Extract the [X, Y] coordinate from the center of the cell holding the provided text.  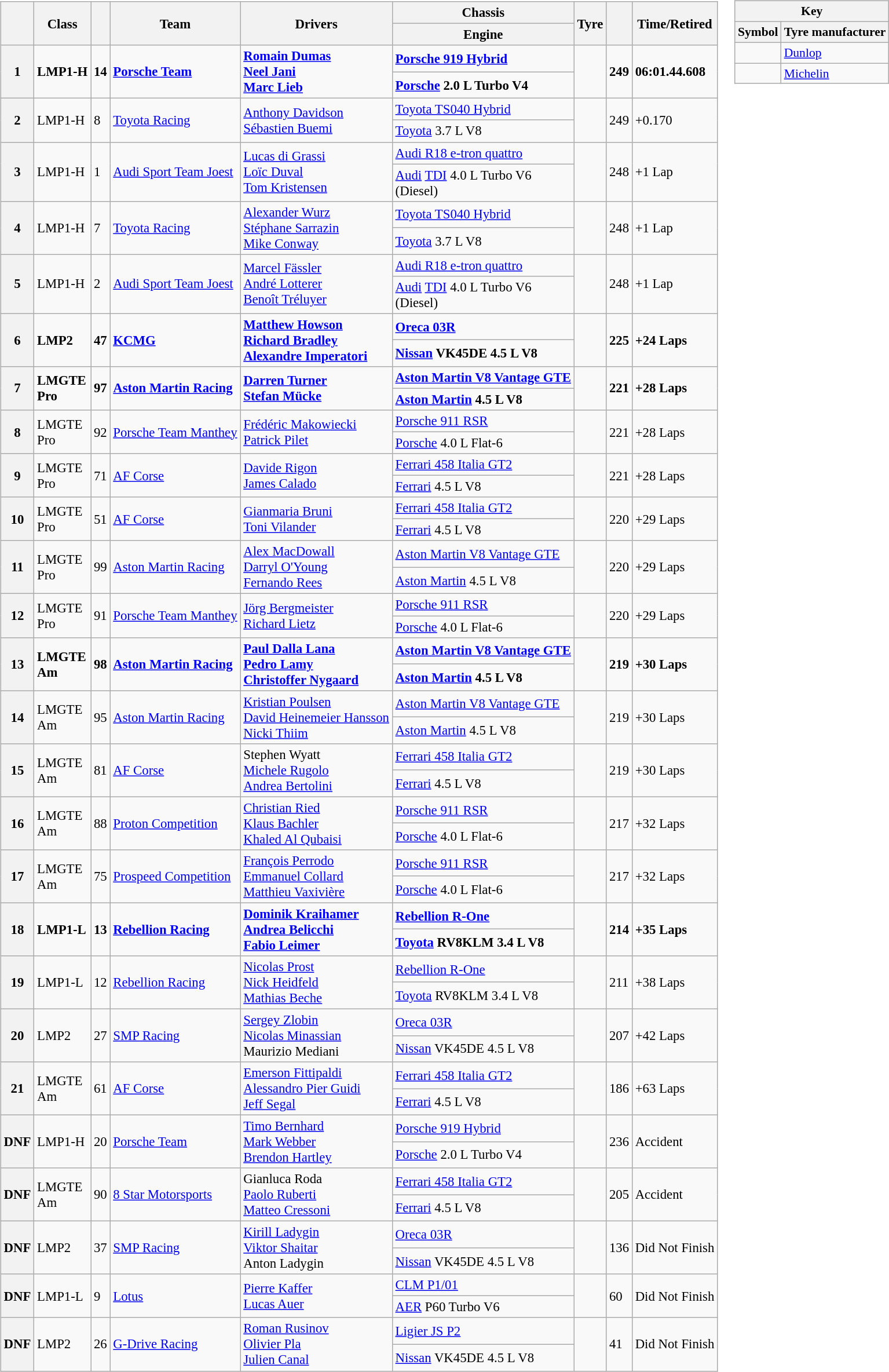
3 [17, 171]
Tyre [590, 23]
Gianluca Roda Paolo Ruberti Matteo Cressoni [316, 1195]
Timo Bernhard Mark Webber Brendon Hartley [316, 1141]
AER P60 Turbo V6 [483, 1307]
06:01.44.608 [674, 72]
Alexander Wurz Stéphane Sarrazin Mike Conway [316, 228]
88 [101, 823]
Matthew Howson Richard Bradley Alexandre Imperatori [316, 340]
225 [620, 340]
Davide Rigon James Calado [316, 475]
+0.170 [674, 121]
Engine [483, 35]
Tyre manufacturer [835, 32]
Kirill Ladygin Viktor Shaitar Anton Ladygin [316, 1248]
92 [101, 432]
81 [101, 770]
6 [17, 340]
Chassis [483, 13]
61 [101, 1089]
Dunlop [835, 53]
Romain Dumas Neel Jani Marc Lieb [316, 72]
205 [620, 1195]
Paul Dalla Lana Pedro Lamy Christoffer Nygaard [316, 664]
75 [101, 876]
16 [17, 823]
Team [175, 23]
Emerson Fittipaldi Alessandro Pier Guidi Jeff Segal [316, 1089]
10 [17, 519]
51 [101, 519]
99 [101, 567]
Anthony Davidson Sébastien Buemi [316, 121]
26 [101, 1344]
+35 Laps [674, 929]
Michelin [835, 74]
Frédéric Makowiecki Patrick Pilet [316, 432]
Dominik Kraihamer Andrea Belicchi Fabio Leimer [316, 929]
15 [17, 770]
Symbol [758, 32]
60 [620, 1296]
Proton Competition [175, 823]
18 [17, 929]
Class [63, 23]
27 [101, 1035]
Alex MacDowall Darryl O'Young Fernando Rees [316, 567]
4 [17, 228]
Ligier JS P2 [483, 1331]
5 [17, 284]
+63 Laps [674, 1089]
19 [17, 983]
71 [101, 475]
Christian Ried Klaus Bachler Khaled Al Qubaisi [316, 823]
91 [101, 615]
+38 Laps [674, 983]
+42 Laps [674, 1035]
186 [620, 1089]
KCMG [175, 340]
Time/Retired [674, 23]
Darren Turner Stefan Mücke [316, 388]
236 [620, 1141]
François Perrodo Emmanuel Collard Matthieu Vaxivière [316, 876]
Sergey Zlobin Nicolas Minassian Maurizio Mediani [316, 1035]
11 [17, 567]
Lotus [175, 1296]
47 [101, 340]
214 [620, 929]
CLM P1/01 [483, 1285]
Jörg Bergmeister Richard Lietz [316, 615]
Pierre Kaffer Lucas Auer [316, 1296]
211 [620, 983]
17 [17, 876]
G-Drive Racing [175, 1344]
95 [101, 717]
Gianmaria Bruni Toni Vilander [316, 519]
41 [620, 1344]
207 [620, 1035]
136 [620, 1248]
Nicolas Prost Nick Heidfeld Mathias Beche [316, 983]
90 [101, 1195]
Kristian Poulsen David Heinemeier Hansson Nicki Thiim [316, 717]
Drivers [316, 23]
8 Star Motorsports [175, 1195]
Stephen Wyatt Michele Rugolo Andrea Bertolini [316, 770]
Key [812, 12]
Roman Rusinov Olivier Pla Julien Canal [316, 1344]
97 [101, 388]
21 [17, 1089]
37 [101, 1248]
Lucas di Grassi Loïc Duval Tom Kristensen [316, 171]
Marcel Fässler André Lotterer Benoît Tréluyer [316, 284]
98 [101, 664]
Prospeed Competition [175, 876]
+24 Laps [674, 340]
